Locate the cell with the specified text and output its (X, Y) center coordinate. 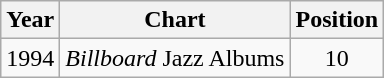
Chart (175, 20)
Billboard Jazz Albums (175, 58)
10 (337, 58)
Position (337, 20)
1994 (30, 58)
Year (30, 20)
